For the text-containing cell, return its midpoint in (x, y) coordinate format. 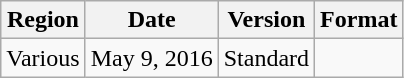
Standard (266, 58)
May 9, 2016 (152, 58)
Region (43, 20)
Various (43, 58)
Format (359, 20)
Version (266, 20)
Date (152, 20)
